Locate the cell with the specified text and output its (X, Y) center coordinate. 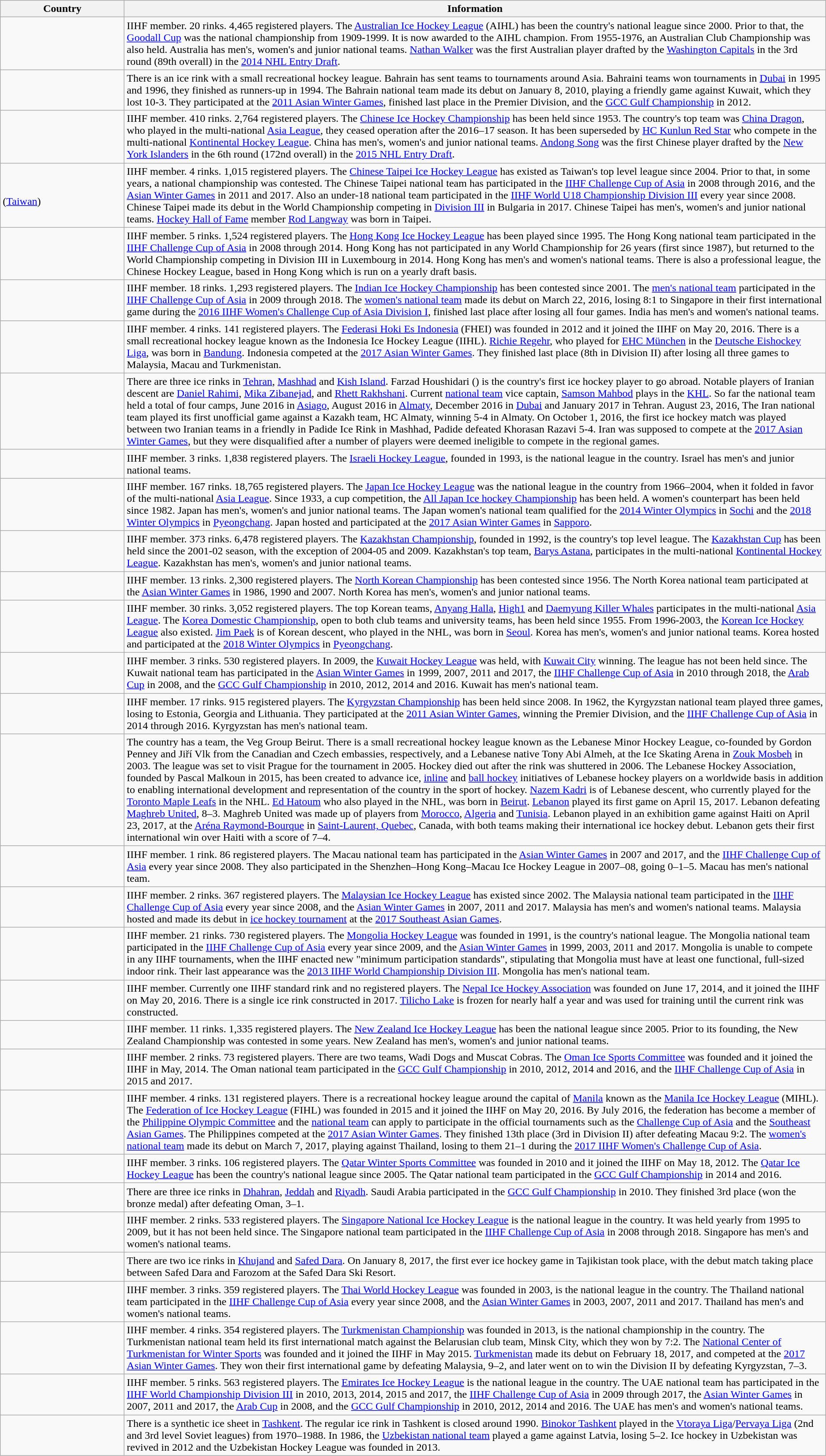
Country (63, 9)
(Taiwan) (63, 195)
Information (475, 9)
